Determine the (X, Y) coordinate at the center of the cell enclosing the given text.  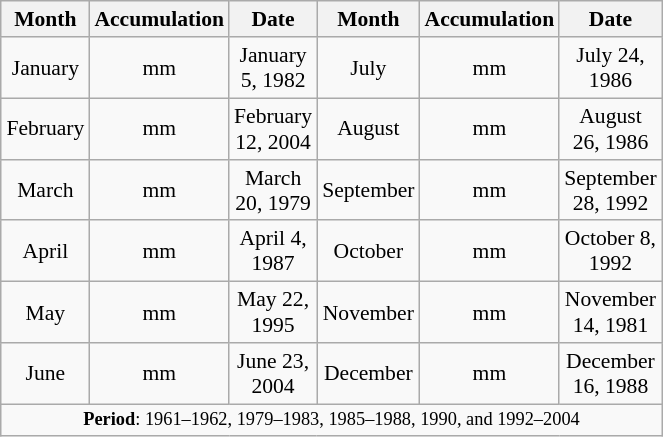
March 20, 1979 (273, 190)
January 5, 1982 (273, 68)
January (45, 68)
August (368, 128)
February 12, 2004 (273, 128)
December (368, 374)
November (368, 312)
August 26, 1986 (610, 128)
March (45, 190)
April (45, 250)
April 4, 1987 (273, 250)
June 23, 2004 (273, 374)
September (368, 190)
July 24, 1986 (610, 68)
October (368, 250)
May 22, 1995 (273, 312)
September 28, 1992 (610, 190)
October 8, 1992 (610, 250)
December 16, 1988 (610, 374)
Period: 1961–1962, 1979–1983, 1985–1988, 1990, and 1992–2004 (331, 420)
July (368, 68)
November 14, 1981 (610, 312)
February (45, 128)
May (45, 312)
June (45, 374)
